Scan for the cell matching the given text and deliver its [X, Y] coordinate at center. 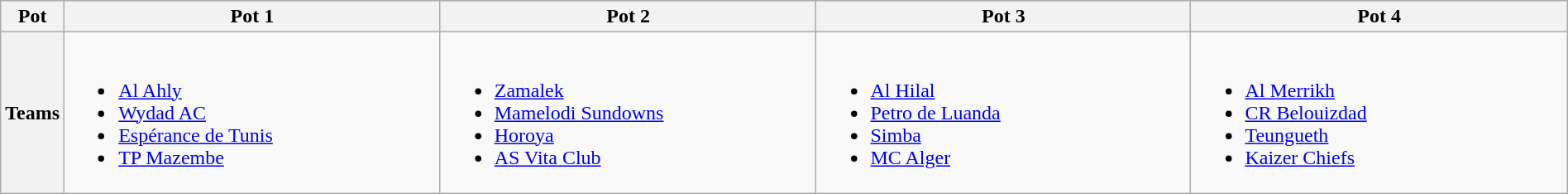
Pot 4 [1379, 17]
Al Ahly Wydad AC Espérance de Tunis TP Mazembe [253, 113]
Al Hilal Petro de Luanda Simba MC Alger [1004, 113]
Teams [33, 113]
Zamalek Mamelodi Sundowns Horoya AS Vita Club [629, 113]
Pot [33, 17]
Pot 1 [253, 17]
Pot 3 [1004, 17]
Pot 2 [629, 17]
Al Merrikh CR Belouizdad Teungueth Kaizer Chiefs [1379, 113]
